Return [X, Y] of the center of cell containing provided text 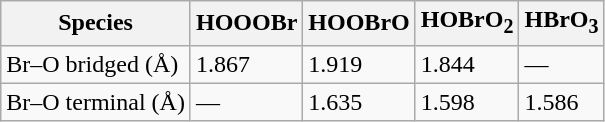
Br–O bridged (Å) [96, 64]
HOOBrO [359, 23]
Species [96, 23]
1.844 [467, 64]
HOOOBr [246, 23]
1.867 [246, 64]
1.586 [562, 102]
1.919 [359, 64]
HOBrO2 [467, 23]
1.598 [467, 102]
HBrO3 [562, 23]
Br–O terminal (Å) [96, 102]
1.635 [359, 102]
